Return (X, Y) of the center of cell containing provided text 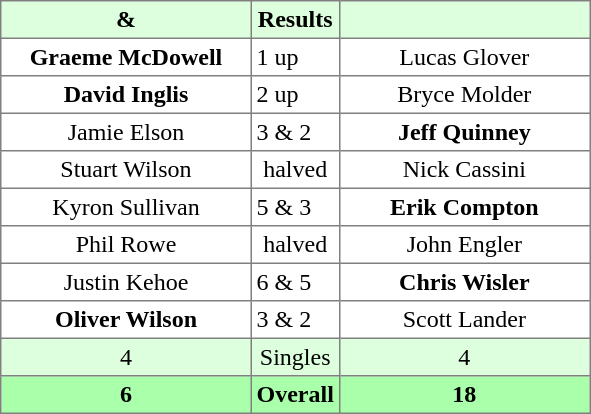
Nick Cassini (464, 170)
Stuart Wilson (126, 170)
Singles (295, 357)
Lucas Glover (464, 57)
6 & 5 (295, 282)
& (126, 20)
Bryce Molder (464, 95)
5 & 3 (295, 207)
David Inglis (126, 95)
John Engler (464, 245)
Overall (295, 395)
2 up (295, 95)
Oliver Wilson (126, 320)
Results (295, 20)
Scott Lander (464, 320)
Jeff Quinney (464, 132)
Jamie Elson (126, 132)
1 up (295, 57)
6 (126, 395)
Kyron Sullivan (126, 207)
Justin Kehoe (126, 282)
Graeme McDowell (126, 57)
18 (464, 395)
Chris Wisler (464, 282)
Erik Compton (464, 207)
Phil Rowe (126, 245)
